For the text-containing cell, return its midpoint in (X, Y) coordinate format. 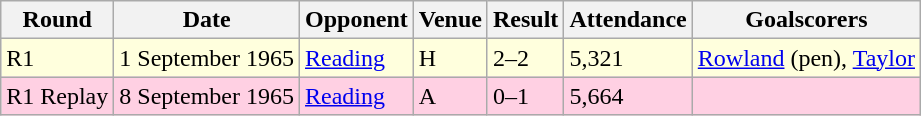
H (450, 58)
Venue (450, 20)
Result (525, 20)
R1 (58, 58)
5,321 (628, 58)
Goalscorers (806, 20)
Date (207, 20)
8 September 1965 (207, 96)
Rowland (pen), Taylor (806, 58)
A (450, 96)
R1 Replay (58, 96)
Round (58, 20)
5,664 (628, 96)
0–1 (525, 96)
2–2 (525, 58)
Opponent (357, 20)
Attendance (628, 20)
1 September 1965 (207, 58)
